Identify which cell holds the provided text, then report its [X, Y] central coordinate. 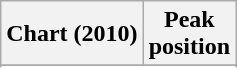
Chart (2010) [72, 34]
Peakposition [189, 34]
